For the text-containing cell, return its midpoint in [X, Y] coordinate format. 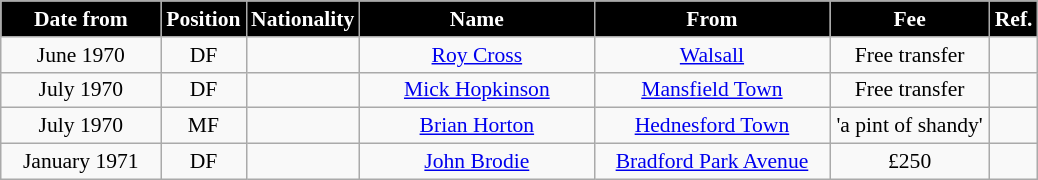
Bradford Park Avenue [712, 162]
Brian Horton [476, 126]
Nationality [302, 19]
From [712, 19]
John Brodie [476, 162]
Mick Hopkinson [476, 90]
Date from [81, 19]
January 1971 [81, 162]
Name [476, 19]
Ref. [1014, 19]
Walsall [712, 55]
£250 [910, 162]
MF [204, 126]
June 1970 [81, 55]
Mansfield Town [712, 90]
'a pint of shandy' [910, 126]
Fee [910, 19]
Roy Cross [476, 55]
Hednesford Town [712, 126]
Position [204, 19]
